Find where the given text appears and provide that cell's center as (X, Y) coordinate. 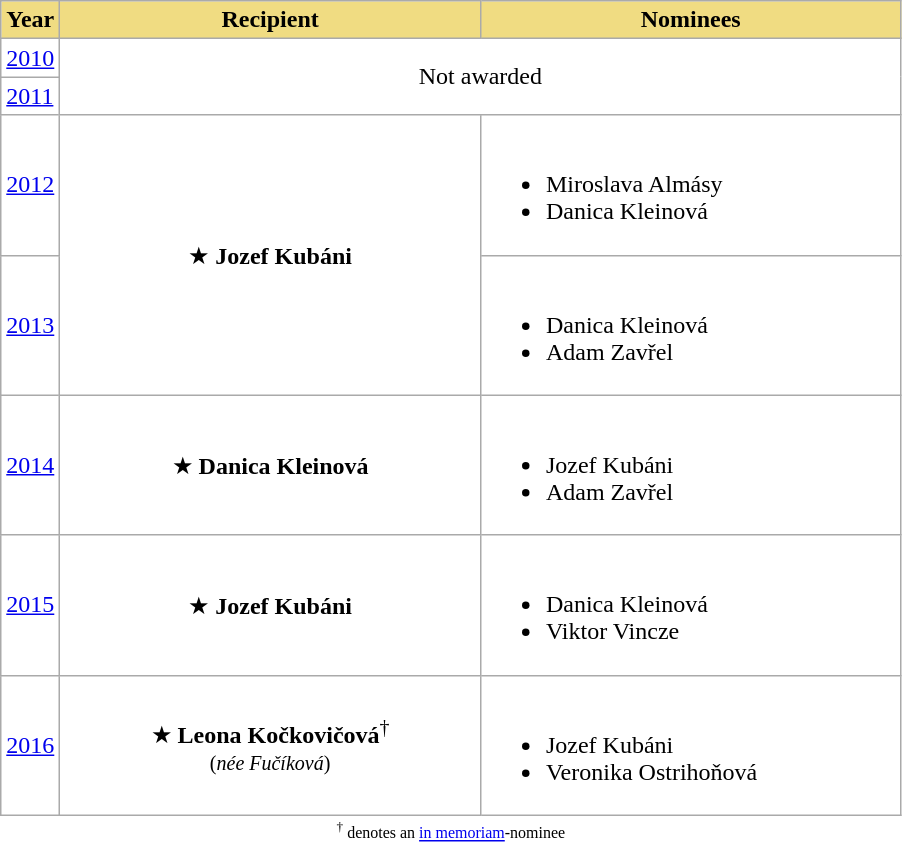
★ Danica Kleinová (270, 465)
Miroslava AlmásyDanica Kleinová (690, 185)
Year (30, 20)
2011 (30, 96)
★ Leona Kočkovičová† (née Fučíková) (270, 745)
Danica KleinováAdam Zavřel (690, 325)
Not awarded (480, 77)
Jozef KubániAdam Zavřel (690, 465)
2010 (30, 58)
Nominees (690, 20)
Jozef KubániVeronika Ostrihoňová (690, 745)
† denotes an in memoriam-nominee (451, 830)
2012 (30, 185)
2013 (30, 325)
2015 (30, 605)
Danica KleinováViktor Vincze (690, 605)
Recipient (270, 20)
2016 (30, 745)
2014 (30, 465)
